Return [X, Y] of the center of cell containing provided text 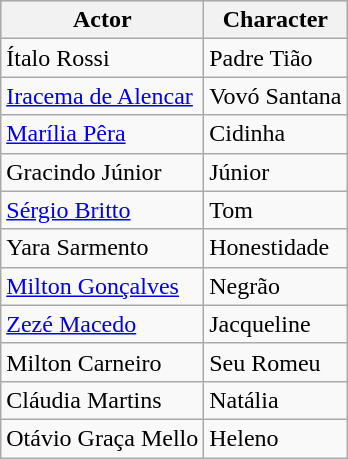
Sérgio Britto [102, 210]
Zezé Macedo [102, 324]
Padre Tião [276, 58]
Heleno [276, 438]
Honestidade [276, 248]
Marília Pêra [102, 134]
Tom [276, 210]
Júnior [276, 172]
Cidinha [276, 134]
Yara Sarmento [102, 248]
Character [276, 20]
Jacqueline [276, 324]
Seu Romeu [276, 362]
Milton Carneiro [102, 362]
Ítalo Rossi [102, 58]
Gracindo Júnior [102, 172]
Otávio Graça Mello [102, 438]
Cláudia Martins [102, 400]
Vovó Santana [276, 96]
Iracema de Alencar [102, 96]
Actor [102, 20]
Milton Gonçalves [102, 286]
Natália [276, 400]
Negrão [276, 286]
